Identify which cell holds the provided text, then report its [x, y] central coordinate. 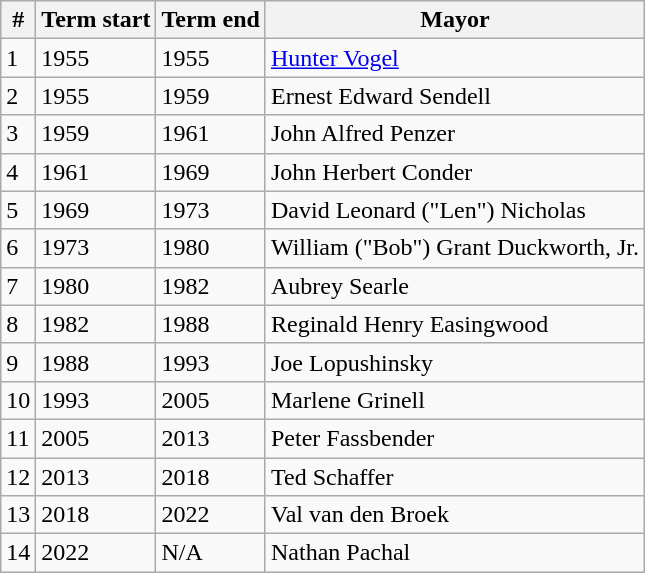
4 [18, 172]
10 [18, 400]
John Herbert Conder [454, 172]
9 [18, 362]
14 [18, 553]
Peter Fassbender [454, 438]
2 [18, 96]
Nathan Pachal [454, 553]
N/A [211, 553]
7 [18, 286]
13 [18, 515]
12 [18, 477]
Ernest Edward Sendell [454, 96]
# [18, 20]
Ted Schaffer [454, 477]
Term end [211, 20]
Term start [96, 20]
Aubrey Searle [454, 286]
6 [18, 248]
3 [18, 134]
Val van den Broek [454, 515]
Joe Lopushinsky [454, 362]
11 [18, 438]
8 [18, 324]
Mayor [454, 20]
Reginald Henry Easingwood [454, 324]
David Leonard ("Len") Nicholas [454, 210]
Marlene Grinell [454, 400]
William ("Bob") Grant Duckworth, Jr. [454, 248]
1 [18, 58]
John Alfred Penzer [454, 134]
5 [18, 210]
Hunter Vogel [454, 58]
